Provide the (x, y) coordinate of the cell's center where the given text is located.  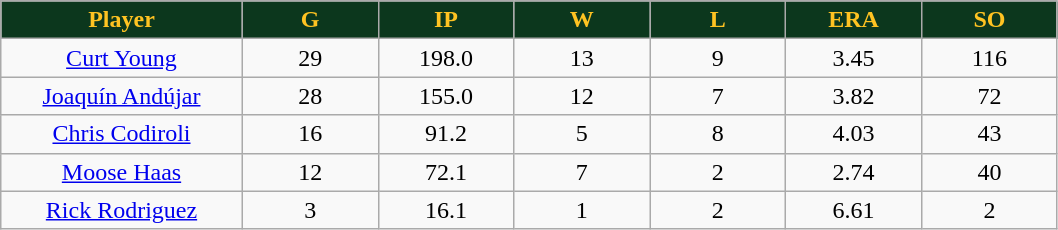
9 (718, 58)
SO (989, 20)
72.1 (446, 172)
13 (582, 58)
L (718, 20)
Moose Haas (122, 172)
43 (989, 134)
28 (310, 96)
Chris Codiroli (122, 134)
Curt Young (122, 58)
4.03 (854, 134)
8 (718, 134)
Player (122, 20)
16 (310, 134)
40 (989, 172)
3.45 (854, 58)
5 (582, 134)
72 (989, 96)
16.1 (446, 210)
29 (310, 58)
Joaquín Andújar (122, 96)
G (310, 20)
155.0 (446, 96)
3.82 (854, 96)
6.61 (854, 210)
ERA (854, 20)
1 (582, 210)
W (582, 20)
116 (989, 58)
Rick Rodriguez (122, 210)
3 (310, 210)
2.74 (854, 172)
198.0 (446, 58)
91.2 (446, 134)
IP (446, 20)
